Locate the cell with the specified text and output its [x, y] center coordinate. 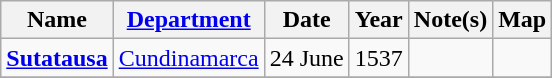
Department [188, 20]
Map [522, 20]
Date [306, 20]
24 June [306, 58]
Cundinamarca [188, 58]
Note(s) [450, 20]
Year [378, 20]
Name [57, 20]
Sutatausa [57, 58]
1537 [378, 58]
